Capture the cell that displays the provided text and extract its (X, Y) central coordinate. 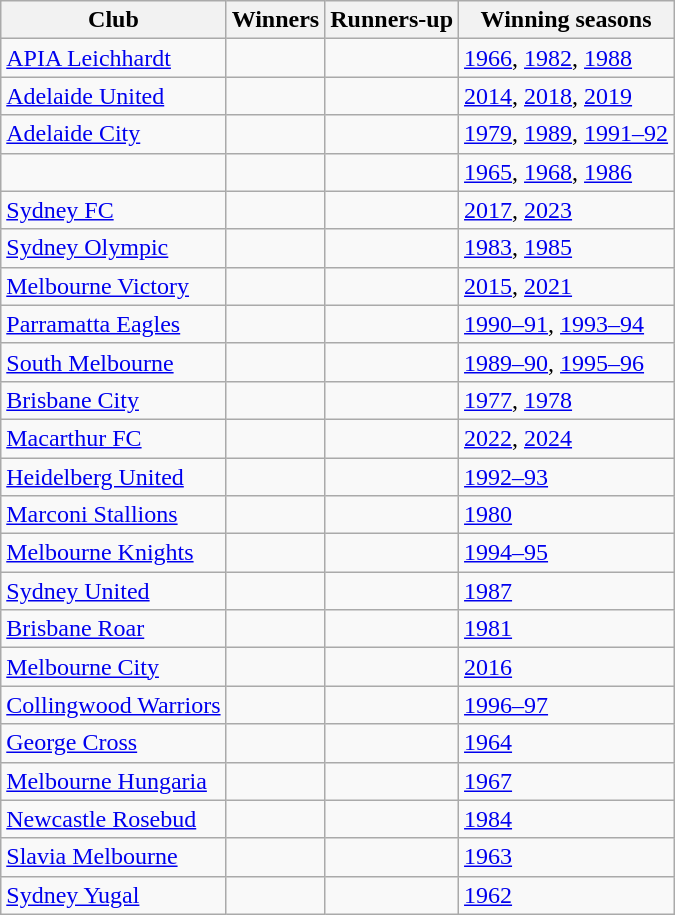
Brisbane City (114, 400)
1963 (566, 857)
Brisbane Roar (114, 629)
Winners (276, 20)
Marconi Stallions (114, 515)
1967 (566, 781)
1996–97 (566, 705)
1994–95 (566, 553)
2017, 2023 (566, 210)
South Melbourne (114, 362)
Heidelberg United (114, 477)
Melbourne City (114, 667)
Melbourne Victory (114, 286)
1990–91, 1993–94 (566, 324)
Sydney United (114, 591)
APIA Leichhardt (114, 58)
2015, 2021 (566, 286)
2014, 2018, 2019 (566, 96)
1983, 1985 (566, 248)
1980 (566, 515)
Melbourne Hungaria (114, 781)
1987 (566, 591)
Collingwood Warriors (114, 705)
2016 (566, 667)
Sydney Yugal (114, 895)
1965, 1968, 1986 (566, 172)
1977, 1978 (566, 400)
1984 (566, 819)
Melbourne Knights (114, 553)
Macarthur FC (114, 438)
Sydney Olympic (114, 248)
1966, 1982, 1988 (566, 58)
Winning seasons (566, 20)
1964 (566, 743)
Slavia Melbourne (114, 857)
George Cross (114, 743)
1979, 1989, 1991–92 (566, 134)
Parramatta Eagles (114, 324)
1989–90, 1995–96 (566, 362)
2022, 2024 (566, 438)
Sydney FC (114, 210)
Adelaide United (114, 96)
Adelaide City (114, 134)
Runners-up (392, 20)
Club (114, 20)
1981 (566, 629)
1962 (566, 895)
1992–93 (566, 477)
Newcastle Rosebud (114, 819)
